Determine the [x, y] coordinate at the center of the cell enclosing the given text.  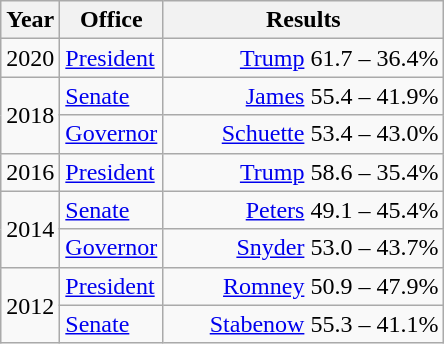
2016 [30, 172]
Trump 61.7 – 36.4% [304, 58]
Schuette 53.4 – 43.0% [304, 134]
Snyder 53.0 – 43.7% [304, 248]
Year [30, 20]
James 55.4 – 41.9% [304, 96]
2018 [30, 115]
Trump 58.6 – 35.4% [304, 172]
2020 [30, 58]
Peters 49.1 – 45.4% [304, 210]
Results [304, 20]
Romney 50.9 – 47.9% [304, 286]
Stabenow 55.3 – 41.1% [304, 324]
Office [112, 20]
2012 [30, 305]
2014 [30, 229]
